Locate the cell with the specified text and output its (x, y) center coordinate. 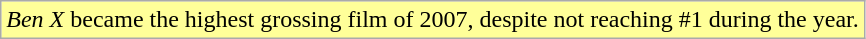
Ben X became the highest grossing film of 2007, despite not reaching #1 during the year. (433, 20)
